For the text-containing cell, return its midpoint in [X, Y] coordinate format. 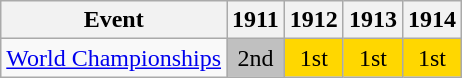
1912 [314, 20]
World Championships [114, 58]
2nd [256, 58]
Event [114, 20]
1914 [432, 20]
1911 [256, 20]
1913 [372, 20]
